Extract the [X, Y] coordinate from the center of the cell holding the provided text.  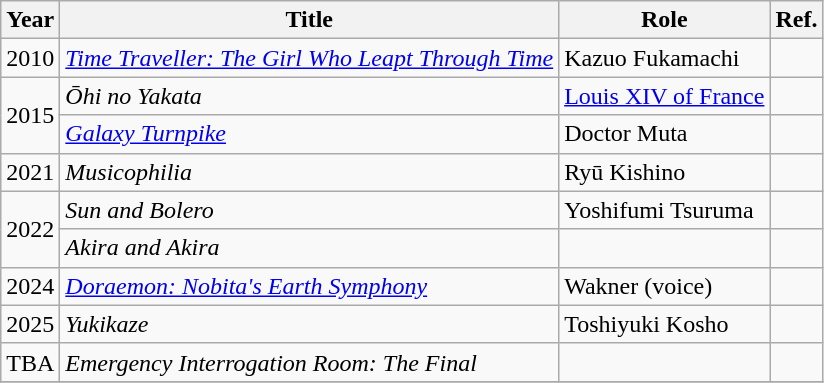
Musicophilia [310, 172]
2010 [30, 58]
2025 [30, 324]
Yukikaze [310, 324]
Akira and Akira [310, 248]
2021 [30, 172]
Title [310, 20]
2024 [30, 286]
Kazuo Fukamachi [664, 58]
Year [30, 20]
Role [664, 20]
2022 [30, 229]
Wakner (voice) [664, 286]
Louis XIV of France [664, 96]
Doctor Muta [664, 134]
Yoshifumi Tsuruma [664, 210]
TBA [30, 362]
Ryū Kishino [664, 172]
Doraemon: Nobita's Earth Symphony [310, 286]
Sun and Bolero [310, 210]
Ref. [796, 20]
Toshiyuki Kosho [664, 324]
Ōhi no Yakata [310, 96]
Galaxy Turnpike [310, 134]
Time Traveller: The Girl Who Leapt Through Time [310, 58]
2015 [30, 115]
Emergency Interrogation Room: The Final [310, 362]
